Output the [X, Y] coordinate of the center of the cell containing the given text.  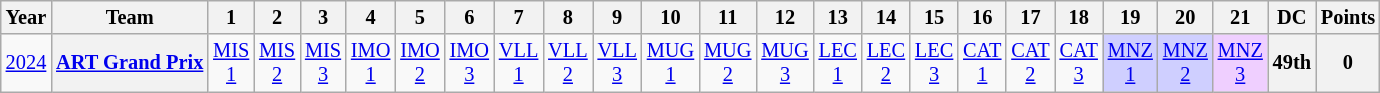
MUG1 [670, 63]
IMO2 [420, 63]
0 [1348, 63]
CAT3 [1079, 63]
LEC3 [934, 63]
MIS2 [277, 63]
CAT2 [1030, 63]
13 [838, 17]
15 [934, 17]
3 [323, 17]
49th [1292, 63]
21 [1240, 17]
MUG2 [728, 63]
6 [470, 17]
DC [1292, 17]
20 [1186, 17]
18 [1079, 17]
4 [370, 17]
Points [1348, 17]
VLL3 [618, 63]
2 [277, 17]
MUG3 [784, 63]
MNZ3 [1240, 63]
MNZ1 [1130, 63]
11 [728, 17]
MNZ2 [1186, 63]
VLL1 [518, 63]
14 [886, 17]
LEC2 [886, 63]
8 [568, 17]
7 [518, 17]
12 [784, 17]
CAT1 [982, 63]
5 [420, 17]
IMO1 [370, 63]
VLL2 [568, 63]
10 [670, 17]
16 [982, 17]
17 [1030, 17]
IMO3 [470, 63]
9 [618, 17]
ART Grand Prix [130, 63]
1 [231, 17]
Team [130, 17]
LEC1 [838, 63]
Year [26, 17]
MIS1 [231, 63]
MIS3 [323, 63]
2024 [26, 63]
19 [1130, 17]
